Return the (x, y) coordinate for the center point of the cell that contains the specified text.  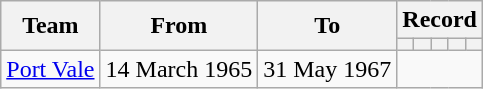
Record (440, 20)
Team (50, 26)
14 March 1965 (179, 69)
31 May 1967 (328, 69)
From (179, 26)
To (328, 26)
Port Vale (50, 69)
